Return the (X, Y) coordinate for the center point of the cell that contains the specified text.  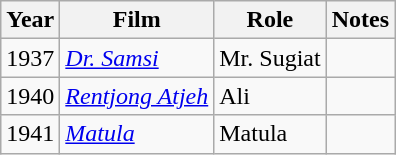
Notes (360, 20)
Role (270, 20)
1941 (30, 134)
Ali (270, 96)
Rentjong Atjeh (137, 96)
1937 (30, 58)
Year (30, 20)
Dr. Samsi (137, 58)
Film (137, 20)
Mr. Sugiat (270, 58)
1940 (30, 96)
